Locate the cell with the specified text and output its [x, y] center coordinate. 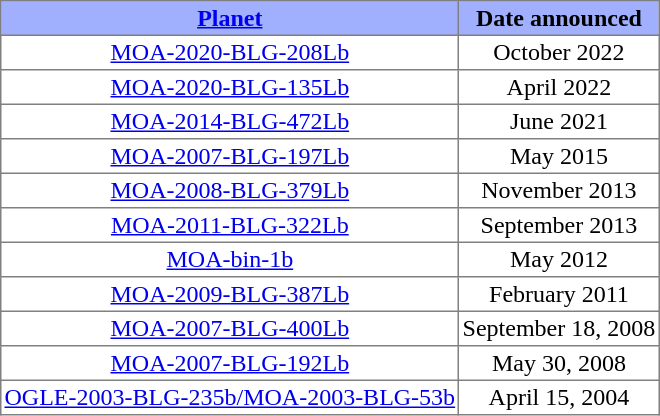
MOA-2007-BLG-192Lb [230, 363]
MOA-2009-BLG-387Lb [230, 294]
Date announced [559, 18]
May 2012 [559, 259]
OGLE-2003-BLG-235b/MOA-2003-BLG-53b [230, 397]
Planet [230, 18]
May 30, 2008 [559, 363]
May 2015 [559, 156]
November 2013 [559, 190]
June 2021 [559, 121]
April 2022 [559, 87]
MOA-2008-BLG-379Lb [230, 190]
September 2013 [559, 225]
October 2022 [559, 52]
MOA-2020-BLG-208Lb [230, 52]
MOA-bin-1b [230, 259]
MOA-2014-BLG-472Lb [230, 121]
September 18, 2008 [559, 328]
April 15, 2004 [559, 397]
MOA-2007-BLG-400Lb [230, 328]
MOA-2020-BLG-135Lb [230, 87]
February 2011 [559, 294]
MOA-2011-BLG-322Lb [230, 225]
MOA-2007-BLG-197Lb [230, 156]
